Scan for the cell matching the given text and deliver its [X, Y] coordinate at center. 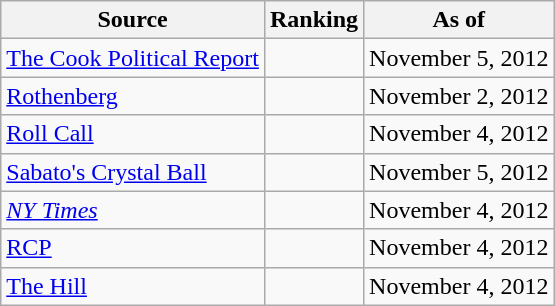
Ranking [314, 20]
As of [459, 20]
November 2, 2012 [459, 96]
Rothenberg [133, 96]
The Cook Political Report [133, 58]
Roll Call [133, 134]
The Hill [133, 286]
Source [133, 20]
Sabato's Crystal Ball [133, 172]
NY Times [133, 210]
RCP [133, 248]
